Return the [X, Y] coordinate for the center point of the cell that contains the specified text.  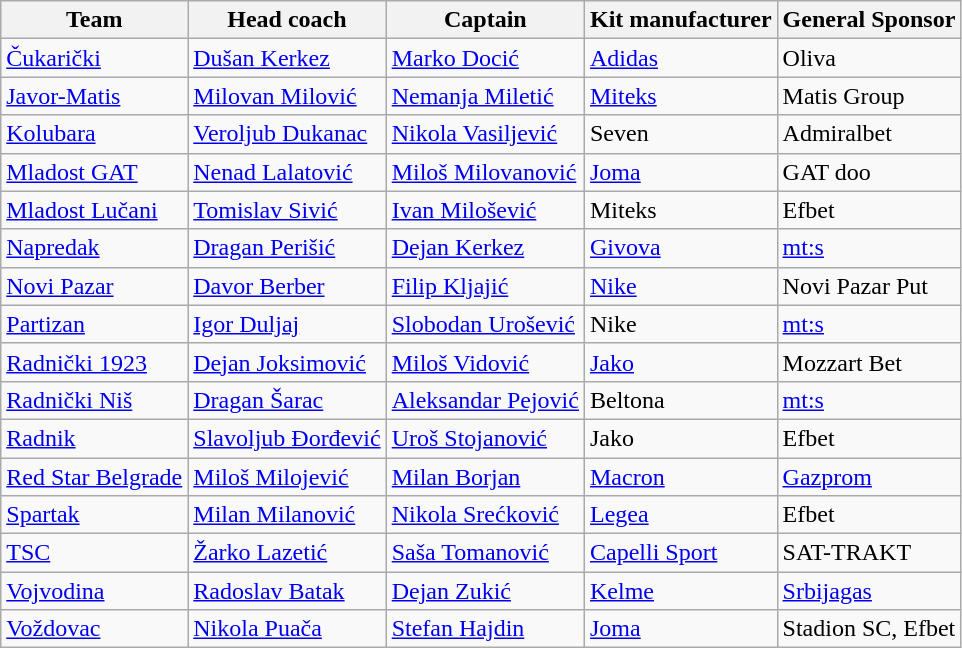
TSC [94, 553]
Žarko Lazetić [287, 553]
Admiralbet [869, 134]
Miloš Vidović [485, 362]
Tomislav Sivić [287, 210]
Capelli Sport [680, 553]
Captain [485, 20]
Kelme [680, 591]
Novi Pazar Put [869, 286]
Legea [680, 515]
Spartak [94, 515]
Radoslav Batak [287, 591]
Dejan Joksimović [287, 362]
Filip Kljajić [485, 286]
Macron [680, 477]
Marko Docić [485, 58]
Milan Milanović [287, 515]
Ivan Milošević [485, 210]
Radnik [94, 438]
Napredak [94, 248]
Team [94, 20]
Nikola Srećković [485, 515]
Čukarički [94, 58]
Kit manufacturer [680, 20]
Uroš Stojanović [485, 438]
Dragan Perišić [287, 248]
Dragan Šarac [287, 400]
Nikola Puača [287, 629]
Radnički Niš [94, 400]
Dejan Zukić [485, 591]
Givova [680, 248]
Nenad Lalatović [287, 172]
Mladost GAT [94, 172]
Kolubara [94, 134]
Vojvodina [94, 591]
GAT doo [869, 172]
Dejan Kerkez [485, 248]
Stadion SC, Efbet [869, 629]
Mozzart Bet [869, 362]
Slobodan Urošević [485, 324]
Srbijagas [869, 591]
Head coach [287, 20]
Miloš Milovanović [485, 172]
Aleksandar Pejović [485, 400]
Red Star Belgrade [94, 477]
Seven [680, 134]
Saša Tomanović [485, 553]
Nikola Vasiljević [485, 134]
Milovan Milović [287, 96]
Stefan Hajdin [485, 629]
Beltona [680, 400]
Milan Borjan [485, 477]
Partizan [94, 324]
Slavoljub Đorđević [287, 438]
Davor Berber [287, 286]
SAT-TRAKT [869, 553]
Miloš Milojević [287, 477]
Oliva [869, 58]
Mladost Lučani [94, 210]
Adidas [680, 58]
Igor Duljaj [287, 324]
Radnički 1923 [94, 362]
Novi Pazar [94, 286]
Veroljub Dukanac [287, 134]
Dušan Kerkez [287, 58]
Nemanja Miletić [485, 96]
General Sponsor [869, 20]
Javor-Matis [94, 96]
Voždovac [94, 629]
Gazprom [869, 477]
Matis Group [869, 96]
